Capture the cell that displays the provided text and extract its [X, Y] central coordinate. 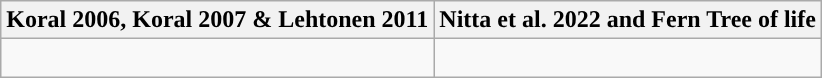
Koral 2006, Koral 2007 & Lehtonen 2011 [218, 20]
Nitta et al. 2022 and Fern Tree of life [628, 20]
